Search for the cell housing the specified text and yield its [X, Y] center coordinate. 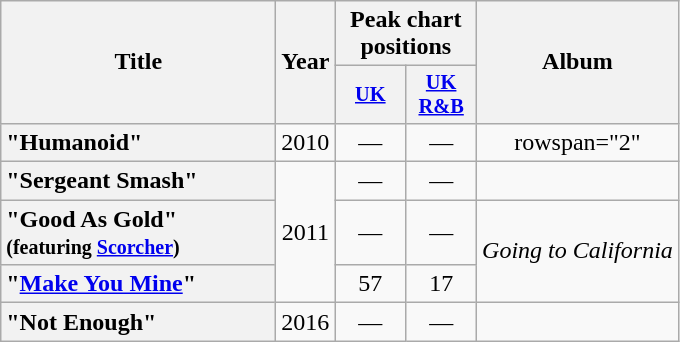
UK [370, 95]
Title [138, 62]
Album [578, 62]
Going to California [578, 252]
2011 [306, 232]
2016 [306, 322]
2010 [306, 142]
Peak chart positions [406, 34]
"Good As Gold" (featuring Scorcher) [138, 232]
UKR&B [442, 95]
57 [370, 284]
17 [442, 284]
"Not Enough" [138, 322]
"Humanoid" [138, 142]
rowspan="2" [578, 142]
"Sergeant Smash" [138, 181]
"Make You Mine" [138, 284]
Year [306, 62]
